Provide the (x, y) coordinate of the cell's center where the given text is located.  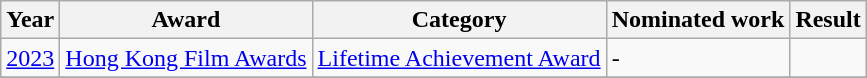
- (698, 58)
Result (828, 20)
2023 (30, 58)
Award (186, 20)
Category (459, 20)
Lifetime Achievement Award (459, 58)
Year (30, 20)
Hong Kong Film Awards (186, 58)
Nominated work (698, 20)
